Locate the cell with the specified text and output its (x, y) center coordinate. 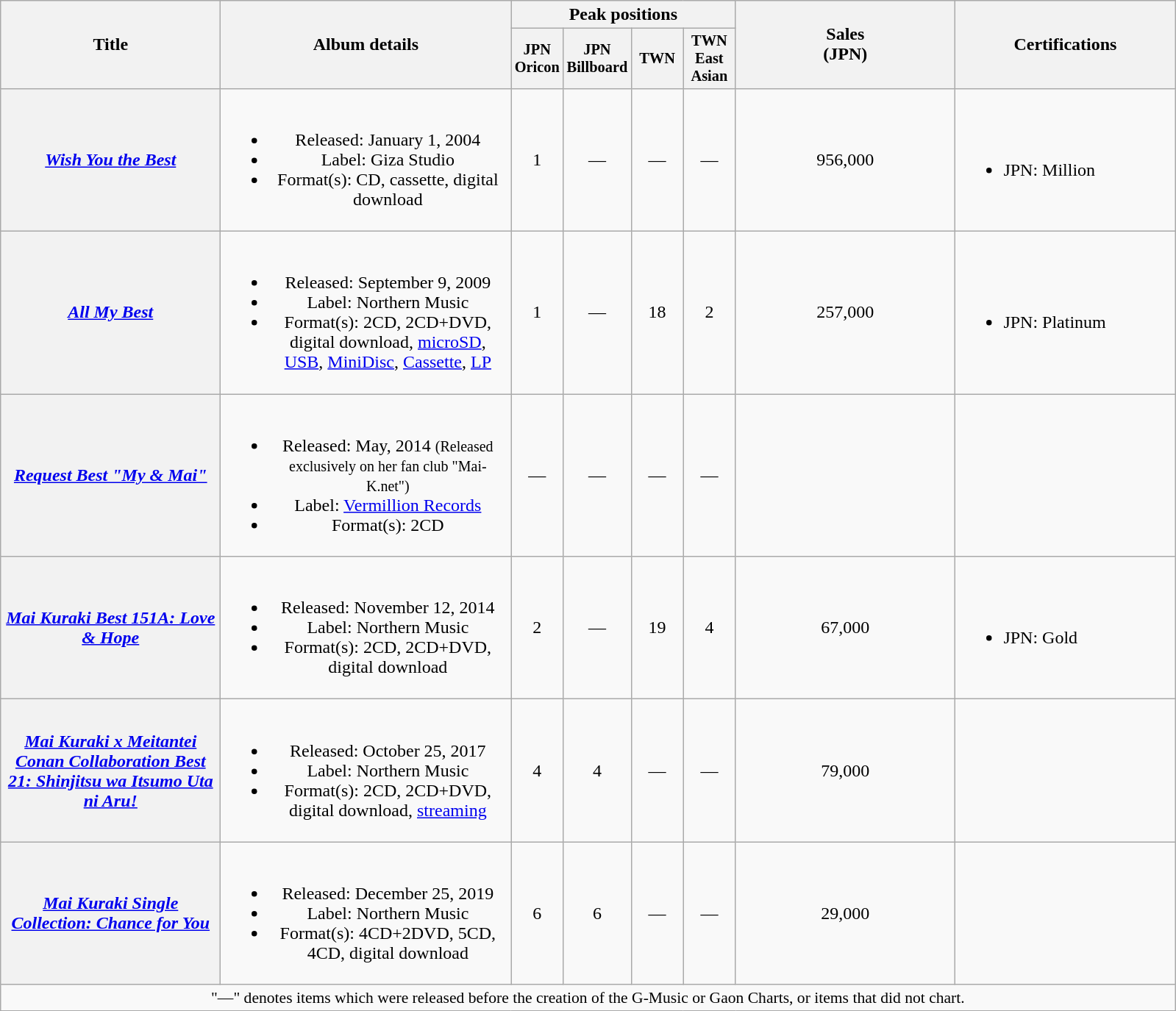
Mai Kuraki Single Collection: Chance for You (110, 913)
Request Best "My & Mai" (110, 475)
Certifications (1065, 45)
Peak positions (624, 15)
Mai Kuraki x Meitantei Conan Collaboration Best 21: Shinjitsu wa Itsumo Uta ni Aru! (110, 771)
257,000 (846, 313)
All My Best (110, 313)
Released: January 1, 2004Label: Giza StudioFormat(s): CD, cassette, digital download (366, 160)
67,000 (846, 628)
Released: November 12, 2014Label: Northern MusicFormat(s): 2CD, 2CD+DVD, digital download (366, 628)
Wish You the Best (110, 160)
Released: October 25, 2017Label: Northern MusicFormat(s): 2CD, 2CD+DVD, digital download, streaming (366, 771)
Released: December 25, 2019Label: Northern MusicFormat(s): 4CD+2DVD, 5CD, 4CD, digital download (366, 913)
Album details (366, 45)
Title (110, 45)
956,000 (846, 160)
Released: May, 2014 (Released exclusively on her fan club "Mai-K.net")Label: Vermillion RecordsFormat(s): 2CD (366, 475)
TWN East Asian (709, 59)
TWN (658, 59)
JPN: Gold (1065, 628)
19 (658, 628)
"—" denotes items which were released before the creation of the G-Music or Gaon Charts, or items that did not chart. (588, 998)
Released: September 9, 2009Label: Northern MusicFormat(s): 2CD, 2CD+DVD, digital download, microSD, USB, MiniDisc, Cassette, LP (366, 313)
Sales(JPN) (846, 45)
JPN: Million (1065, 160)
29,000 (846, 913)
JPNOricon (537, 59)
18 (658, 313)
JPN: Platinum (1065, 313)
79,000 (846, 771)
JPNBillboard (597, 59)
Mai Kuraki Best 151A: Love & Hope (110, 628)
